Search for the cell housing the specified text and yield its [X, Y] center coordinate. 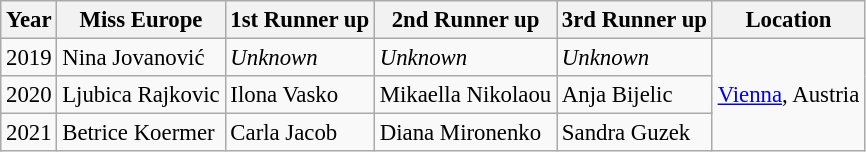
Sandra Guzek [635, 133]
Betrice Koermer [141, 133]
1st Runner up [300, 20]
2019 [29, 58]
Mikaella Nikolaou [465, 95]
Miss Europe [141, 20]
Year [29, 20]
Nina Jovanović [141, 58]
Diana Mironenko [465, 133]
2020 [29, 95]
Ljubica Rajkovic [141, 95]
2nd Runner up [465, 20]
Anja Bijelic [635, 95]
Ilona Vasko [300, 95]
Location [788, 20]
3rd Runner up [635, 20]
Carla Jacob [300, 133]
Vienna, Austria [788, 96]
2021 [29, 133]
